Capture the cell that displays the provided text and extract its [X, Y] central coordinate. 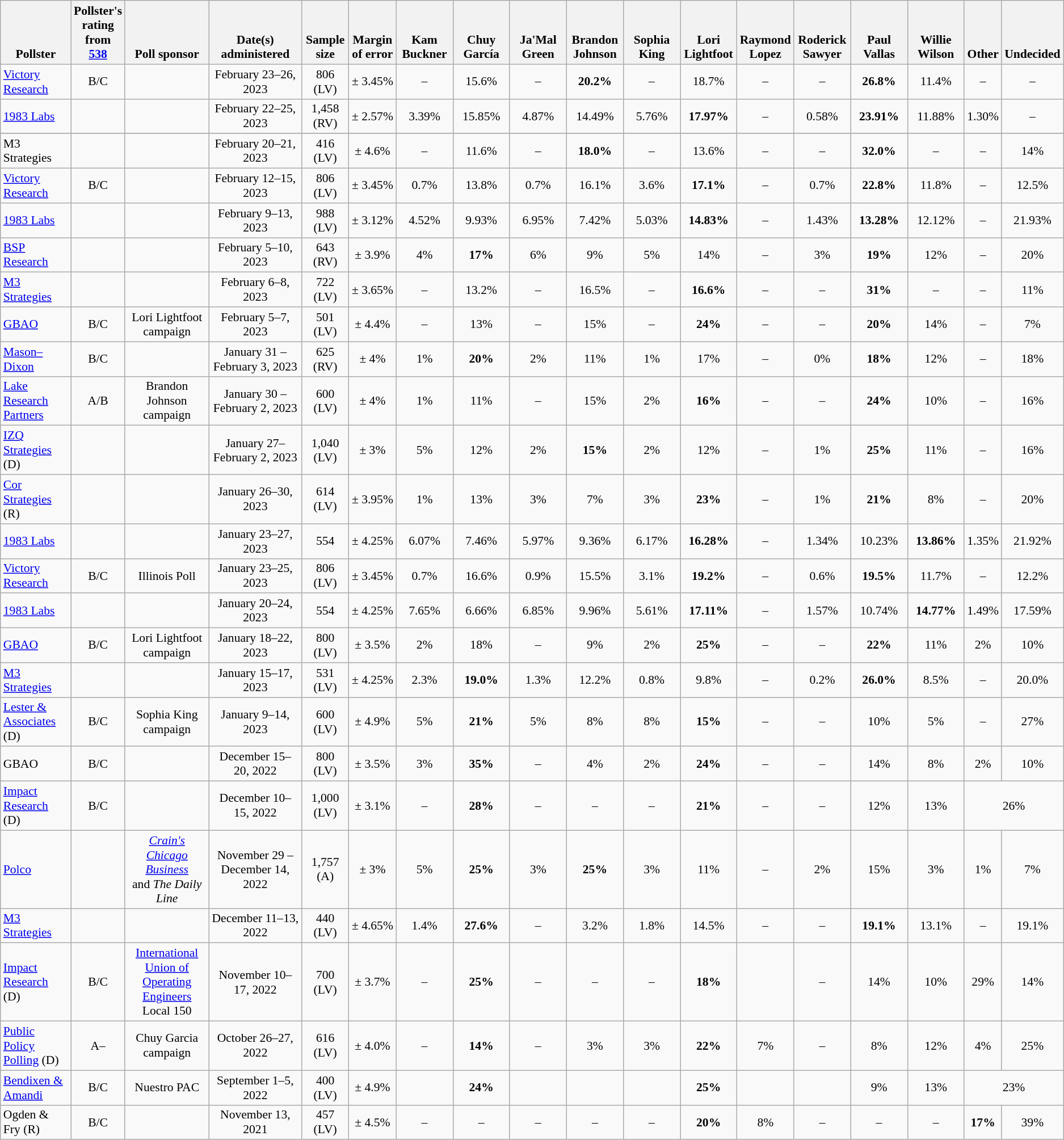
13.28% [879, 220]
6% [538, 255]
1.57% [822, 611]
11.7% [936, 575]
13.1% [936, 926]
RoderickSawyer [822, 32]
7.42% [595, 220]
6.85% [538, 611]
Cor Strategies (R) [36, 499]
7.65% [424, 611]
February 5–7, 2023 [255, 325]
400 (LV) [325, 1087]
WillieWilson [936, 32]
Other [983, 32]
13.86% [936, 541]
17.97% [709, 116]
9.8% [709, 680]
Mason–Dixon [36, 359]
10.23% [879, 541]
11.8% [936, 186]
Lester & Associates (D) [36, 722]
13.2% [481, 289]
Nuestro PAC [167, 1087]
Sophia King campaign [167, 722]
± 3.1% [372, 806]
14.49% [595, 116]
Date(s)administered [255, 32]
1.34% [822, 541]
January 31 – February 3, 2023 [255, 359]
9.93% [481, 220]
0.2% [822, 680]
5.61% [651, 611]
± 3.95% [372, 499]
November 10–17, 2022 [255, 982]
BrandonJohnson [595, 32]
16.5% [595, 289]
Public Policy Polling (D) [36, 1046]
2.3% [424, 680]
457 (LV) [325, 1122]
February 9–13, 2023 [255, 220]
23.91% [879, 116]
22.8% [879, 186]
± 3.12% [372, 220]
Marginof error [372, 32]
3.2% [595, 926]
21.92% [1033, 541]
September 1–5, 2022 [255, 1087]
20.0% [1033, 680]
December 11–13, 2022 [255, 926]
± 4.5% [372, 1122]
November 29 – December 14, 2022 [255, 869]
International Union ofOperating Engineers Local 150 [167, 982]
October 26–27, 2022 [255, 1046]
± 3.7% [372, 982]
0.6% [822, 575]
January 15–17, 2023 [255, 680]
988 (LV) [325, 220]
Pollster [36, 32]
± 4.65% [372, 926]
722 (LV) [325, 289]
Poll sponsor [167, 32]
Ogden & Fry (R) [36, 1122]
14.5% [709, 926]
35% [481, 764]
27% [1033, 722]
28% [481, 806]
0.9% [538, 575]
31% [879, 289]
± 4.6% [372, 151]
January 18–22, 2023 [255, 646]
1.43% [822, 220]
416 (LV) [325, 151]
17.11% [709, 611]
A– [98, 1046]
5.76% [651, 116]
614 (LV) [325, 499]
26.0% [879, 680]
501 (LV) [325, 325]
0.58% [822, 116]
January 26–30, 2023 [255, 499]
BSP Research [36, 255]
19% [879, 255]
6.66% [481, 611]
LoriLightfoot [709, 32]
700 (LV) [325, 982]
SophiaKing [651, 32]
Lake Research Partners [36, 401]
16.1% [595, 186]
4.52% [424, 220]
21.93% [1033, 220]
Samplesize [325, 32]
February 12–15, 2023 [255, 186]
13.8% [481, 186]
February 20–21, 2023 [255, 151]
15.5% [595, 575]
19.5% [879, 575]
4.87% [538, 116]
17.1% [709, 186]
± 3.9% [372, 255]
January 30 – February 2, 2023 [255, 401]
9.36% [595, 541]
32.0% [879, 151]
26% [1013, 806]
A/B [98, 401]
1.30% [983, 116]
Undecided [1033, 32]
± 3.65% [372, 289]
18.7% [709, 82]
Bendixen & Amandi [36, 1087]
19.0% [481, 680]
531 (LV) [325, 680]
Chuy Garcia campaign [167, 1046]
Polco [36, 869]
1.4% [424, 926]
November 13, 2021 [255, 1122]
13.6% [709, 151]
3.6% [651, 186]
12.12% [936, 220]
January 20–24, 2023 [255, 611]
39% [1033, 1122]
14.77% [936, 611]
± 2.57% [372, 116]
ChuyGarcía [481, 32]
18.0% [595, 151]
7.46% [481, 541]
440 (LV) [325, 926]
643 (RV) [325, 255]
625 (RV) [325, 359]
15.85% [481, 116]
1.3% [538, 680]
6.95% [538, 220]
February 23–26, 2023 [255, 82]
January 23–27, 2023 [255, 541]
6.07% [424, 541]
Ja'MalGreen [538, 32]
29% [983, 982]
1,458 (RV) [325, 116]
January 27–February 2, 2023 [255, 451]
± 4.4% [372, 325]
3.1% [651, 575]
February 22–25, 2023 [255, 116]
IZQ Strategies (D) [36, 451]
11.4% [936, 82]
± 4.0% [372, 1046]
0.8% [651, 680]
KamBuckner [424, 32]
616 (LV) [325, 1046]
1.35% [983, 541]
17.59% [1033, 611]
January 9–14, 2023 [255, 722]
1.49% [983, 611]
15.6% [481, 82]
6.17% [651, 541]
PaulVallas [879, 32]
Pollster'sratingfrom538 [98, 32]
RaymondLopez [766, 32]
26.8% [879, 82]
February 5–10, 2023 [255, 255]
3.39% [424, 116]
11.6% [481, 151]
December 15–20, 2022 [255, 764]
16.28% [709, 541]
5.97% [538, 541]
Illinois Poll [167, 575]
January 23–25, 2023 [255, 575]
11.88% [936, 116]
20.2% [595, 82]
Brandon Johnson campaign [167, 401]
0% [822, 359]
Crain's Chicago Businessand The Daily Line [167, 869]
1,757 (A) [325, 869]
February 6–8, 2023 [255, 289]
12.5% [1033, 186]
10.74% [879, 611]
December 10–15, 2022 [255, 806]
19.2% [709, 575]
5.03% [651, 220]
9.96% [595, 611]
1.8% [651, 926]
1,000 (LV) [325, 806]
14.83% [709, 220]
1,040 (LV) [325, 451]
27.6% [481, 926]
8.5% [936, 680]
